For the text-containing cell, return its midpoint in [x, y] coordinate format. 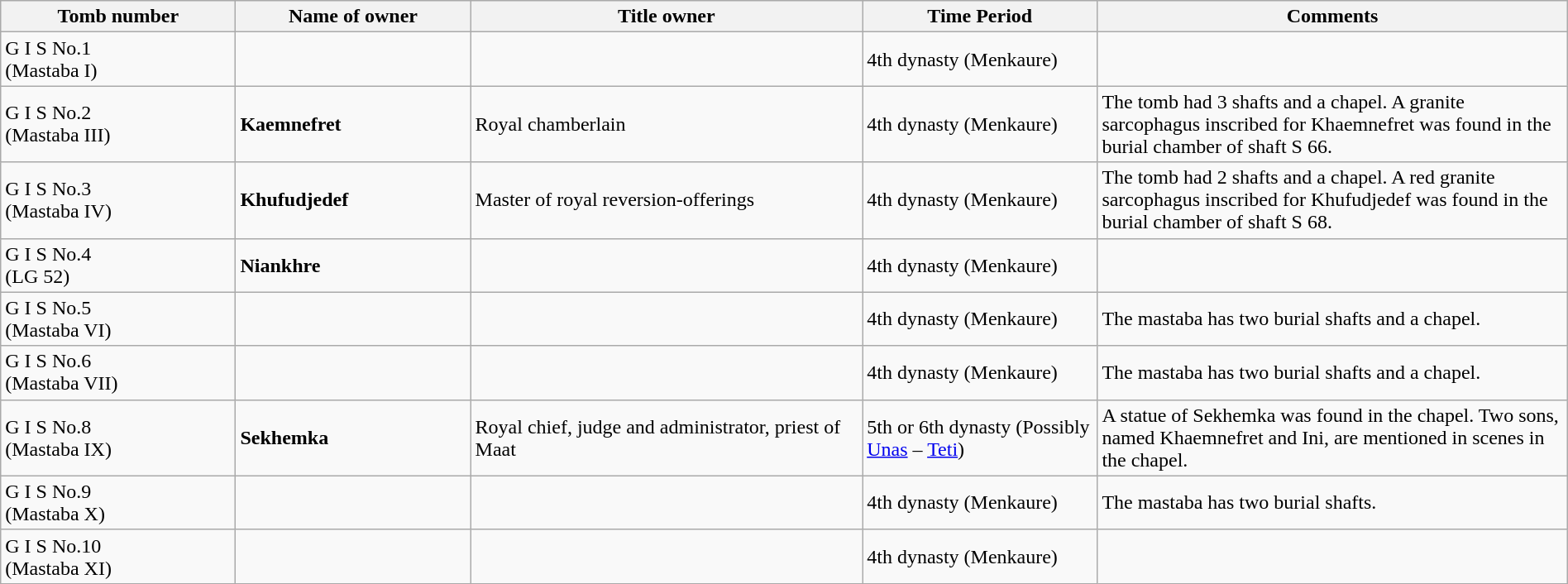
Tomb number [118, 17]
Master of royal reversion-offerings [667, 200]
5th or 6th dynasty (Possibly Unas – Teti) [980, 438]
The tomb had 2 shafts and a chapel. A red granite sarcophagus inscribed for Khufudjedef was found in the burial chamber of shaft S 68. [1332, 200]
Name of owner [353, 17]
Title owner [667, 17]
G I S No.3 (Mastaba IV) [118, 200]
Royal chamberlain [667, 124]
G I S No.2 (Mastaba III) [118, 124]
The mastaba has two burial shafts. [1332, 503]
A statue of Sekhemka was found in the chapel. Two sons, named Khaemnefret and Ini, are mentioned in scenes in the chapel. [1332, 438]
G I S No.6 (Mastaba VII) [118, 372]
G I S No.8 (Mastaba IX) [118, 438]
G I S No.9 (Mastaba X) [118, 503]
G I S No.1 (Mastaba I) [118, 60]
The tomb had 3 shafts and a chapel. A granite sarcophagus inscribed for Khaemnefret was found in the burial chamber of shaft S 66. [1332, 124]
G I S No.4 (LG 52) [118, 265]
Royal chief, judge and administrator, priest of Maat [667, 438]
G I S No.10 (Mastaba XI) [118, 556]
Sekhemka [353, 438]
G I S No.5 (Mastaba VI) [118, 319]
Comments [1332, 17]
Time Period [980, 17]
Khufudjedef [353, 200]
Niankhre [353, 265]
Kaemnefret [353, 124]
